Output the (X, Y) coordinate of the center of the cell containing the given text.  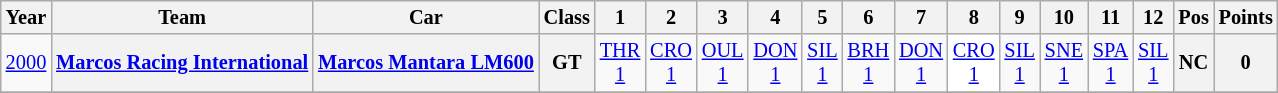
GT (567, 63)
8 (974, 17)
Marcos Mantara LM600 (426, 63)
0 (1246, 63)
2000 (26, 63)
SPA1 (1110, 63)
2 (671, 17)
1 (620, 17)
THR1 (620, 63)
Year (26, 17)
Pos (1193, 17)
6 (869, 17)
SNE1 (1064, 63)
Car (426, 17)
10 (1064, 17)
BRH1 (869, 63)
OUL1 (723, 63)
3 (723, 17)
5 (822, 17)
11 (1110, 17)
9 (1020, 17)
Team (182, 17)
NC (1193, 63)
4 (775, 17)
Points (1246, 17)
Class (567, 17)
12 (1153, 17)
7 (921, 17)
Marcos Racing International (182, 63)
